Provide the [X, Y] coordinate of the cell's center where the given text is located.  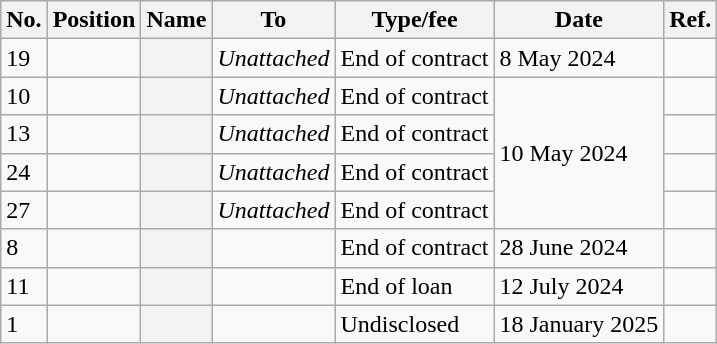
No. [24, 20]
Undisclosed [414, 324]
11 [24, 286]
Position [94, 20]
24 [24, 172]
27 [24, 210]
To [274, 20]
12 July 2024 [579, 286]
8 May 2024 [579, 58]
Name [176, 20]
Date [579, 20]
8 [24, 248]
End of loan [414, 286]
19 [24, 58]
28 June 2024 [579, 248]
10 May 2024 [579, 153]
10 [24, 96]
Type/fee [414, 20]
13 [24, 134]
1 [24, 324]
Ref. [690, 20]
18 January 2025 [579, 324]
